Provide the (x, y) coordinate of the cell's center where the given text is located.  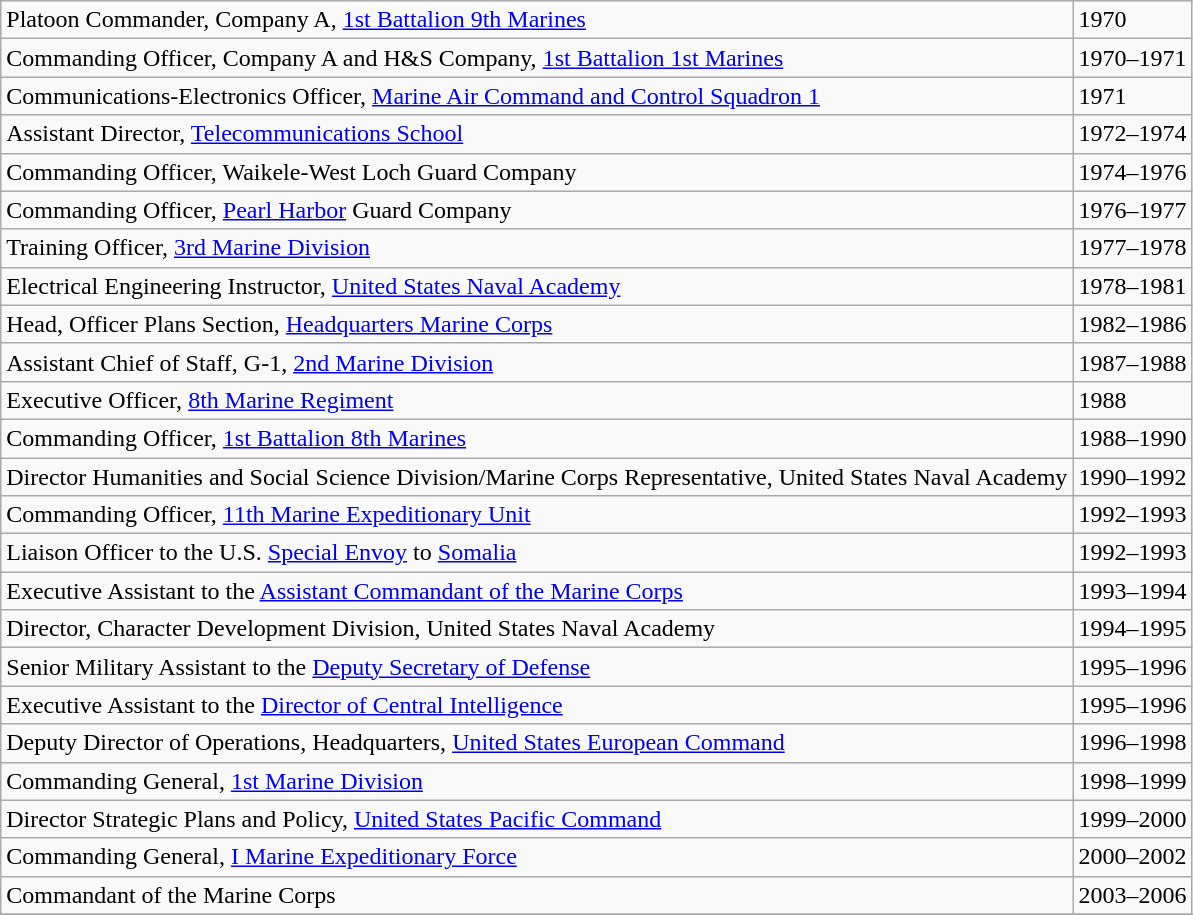
1994–1995 (1132, 629)
1998–1999 (1132, 781)
Director, Character Development Division, United States Naval Academy (537, 629)
Communications-Electronics Officer, Marine Air Command and Control Squadron 1 (537, 96)
1970–1971 (1132, 58)
1993–1994 (1132, 591)
1990–1992 (1132, 477)
2003–2006 (1132, 895)
1970 (1132, 20)
Electrical Engineering Instructor, United States Naval Academy (537, 286)
Training Officer, 3rd Marine Division (537, 248)
1972–1974 (1132, 134)
1976–1977 (1132, 210)
1974–1976 (1132, 172)
1987–1988 (1132, 362)
2000–2002 (1132, 857)
Commanding Officer, 1st Battalion 8th Marines (537, 438)
1999–2000 (1132, 819)
Commanding Officer, 11th Marine Expeditionary Unit (537, 515)
1982–1986 (1132, 324)
Head, Officer Plans Section, Headquarters Marine Corps (537, 324)
Commanding Officer, Pearl Harbor Guard Company (537, 210)
Commanding General, I Marine Expeditionary Force (537, 857)
Assistant Chief of Staff, G-1, 2nd Marine Division (537, 362)
Executive Officer, 8th Marine Regiment (537, 400)
1977–1978 (1132, 248)
Commanding Officer, Company A and H&S Company, 1st Battalion 1st Marines (537, 58)
1996–1998 (1132, 743)
1978–1981 (1132, 286)
Assistant Director, Telecommunications School (537, 134)
Liaison Officer to the U.S. Special Envoy to Somalia (537, 553)
Commanding General, 1st Marine Division (537, 781)
Executive Assistant to the Assistant Commandant of the Marine Corps (537, 591)
1971 (1132, 96)
Commanding Officer, Waikele-West Loch Guard Company (537, 172)
Platoon Commander, Company A, 1st Battalion 9th Marines (537, 20)
Senior Military Assistant to the Deputy Secretary of Defense (537, 667)
Executive Assistant to the Director of Central Intelligence (537, 705)
Commandant of the Marine Corps (537, 895)
1988–1990 (1132, 438)
1988 (1132, 400)
Deputy Director of Operations, Headquarters, United States European Command (537, 743)
Director Strategic Plans and Policy, United States Pacific Command (537, 819)
Director Humanities and Social Science Division/Marine Corps Representative, United States Naval Academy (537, 477)
